Search for the cell housing the specified text and yield its (X, Y) center coordinate. 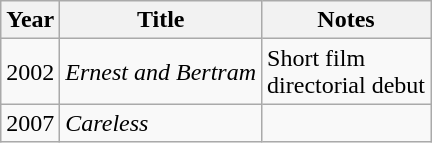
Ernest and Bertram (161, 72)
Year (30, 20)
2007 (30, 123)
Title (161, 20)
Careless (161, 123)
Short filmdirectorial debut (346, 72)
Notes (346, 20)
2002 (30, 72)
